Return [X, Y] of the center of cell containing provided text 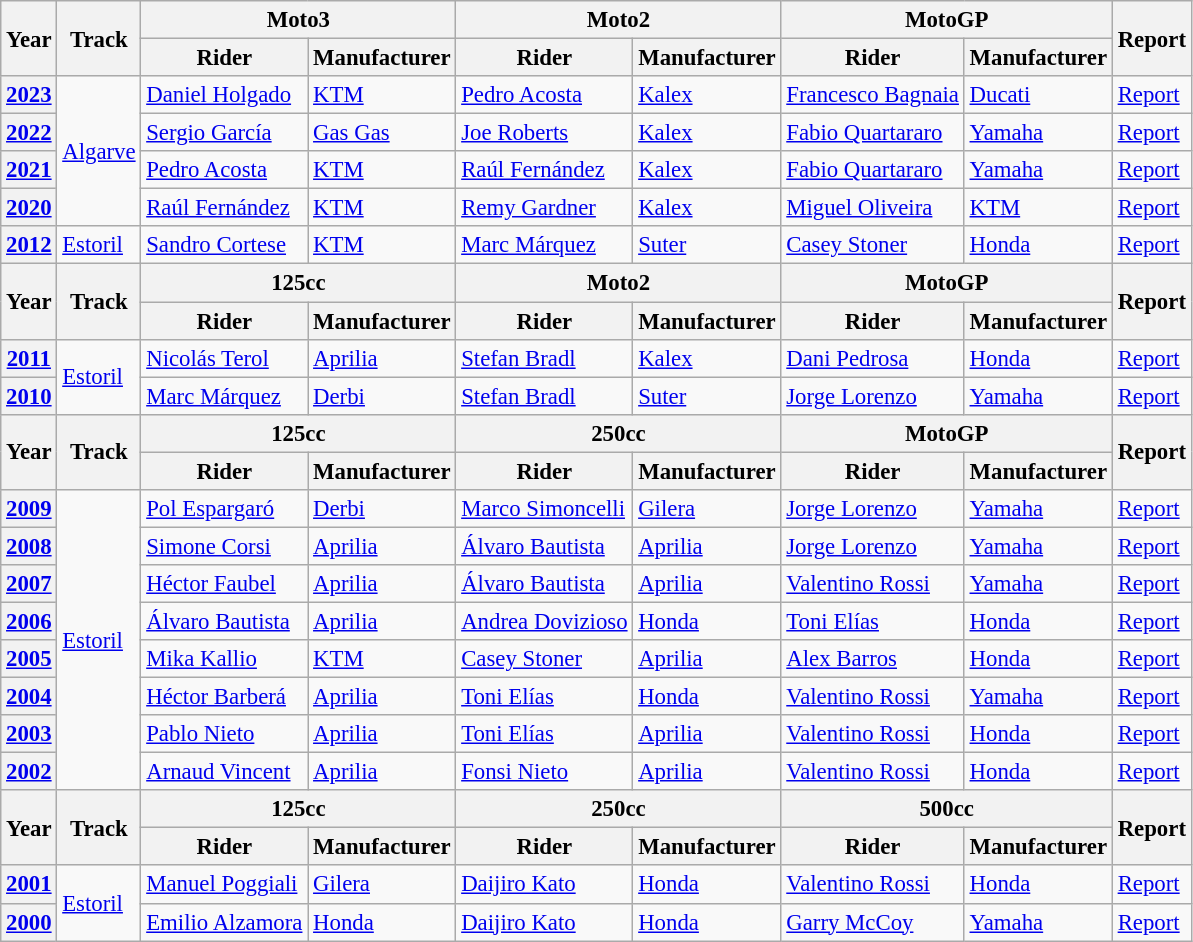
Joe Roberts [544, 133]
2011 [29, 358]
2022 [29, 133]
2005 [29, 659]
Moto3 [298, 20]
Francesco Bagnaia [872, 95]
Fonsi Nieto [544, 772]
Arnaud Vincent [224, 772]
Emilio Alzamora [224, 922]
2021 [29, 170]
Andrea Dovizioso [544, 621]
Pol Espargaró [224, 509]
Simone Corsi [224, 546]
Gas Gas [382, 133]
2012 [29, 245]
Dani Pedrosa [872, 358]
Miguel Oliveira [872, 208]
500cc [946, 809]
Héctor Barberá [224, 697]
2003 [29, 734]
2007 [29, 584]
Algarve [99, 151]
Marco Simoncelli [544, 509]
Sergio García [224, 133]
2006 [29, 621]
Garry McCoy [872, 922]
Pablo Nieto [224, 734]
Ducati [1038, 95]
Héctor Faubel [224, 584]
Manuel Poggiali [224, 885]
Remy Gardner [544, 208]
2008 [29, 546]
Sandro Cortese [224, 245]
Daniel Holgado [224, 95]
2010 [29, 396]
Alex Barros [872, 659]
2020 [29, 208]
2009 [29, 509]
2001 [29, 885]
2000 [29, 922]
2004 [29, 697]
Mika Kallio [224, 659]
Nicolás Terol [224, 358]
2002 [29, 772]
2023 [29, 95]
